Determine the [x, y] coordinate at the center of the cell enclosing the given text.  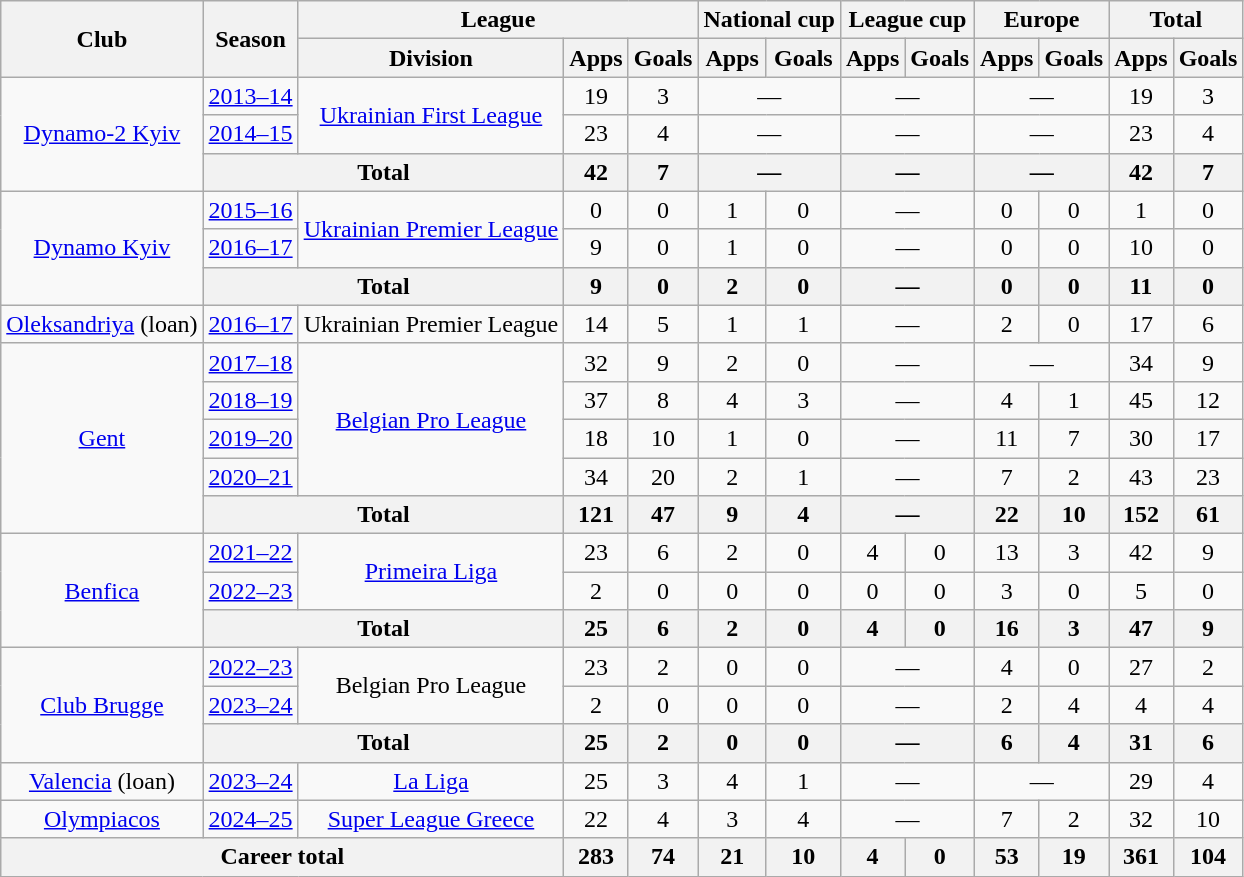
152 [1141, 515]
2024–25 [250, 819]
121 [596, 515]
53 [1007, 857]
Dynamo Kyiv [102, 248]
283 [596, 857]
La Liga [431, 781]
2019–20 [250, 438]
League cup [907, 20]
Ukrainian First League [431, 115]
14 [596, 324]
2013–14 [250, 96]
43 [1141, 477]
2018–19 [250, 400]
16 [1007, 629]
National cup [769, 20]
45 [1141, 400]
27 [1141, 667]
Olympiacos [102, 819]
Gent [102, 438]
18 [596, 438]
Europe [1042, 20]
Division [431, 58]
2021–22 [250, 553]
29 [1141, 781]
2015–16 [250, 210]
21 [732, 857]
37 [596, 400]
20 [663, 477]
Club [102, 39]
Season [250, 39]
30 [1141, 438]
Valencia (loan) [102, 781]
2017–18 [250, 362]
12 [1208, 400]
League [498, 20]
74 [663, 857]
Dynamo-2 Kyiv [102, 134]
Super League Greece [431, 819]
2020–21 [250, 477]
8 [663, 400]
61 [1208, 515]
361 [1141, 857]
13 [1007, 553]
Benfica [102, 591]
Club Brugge [102, 705]
31 [1141, 743]
104 [1208, 857]
Primeira Liga [431, 572]
2014–15 [250, 134]
Oleksandriya (loan) [102, 324]
Career total [282, 857]
